Return [x, y] of the center of cell containing provided text 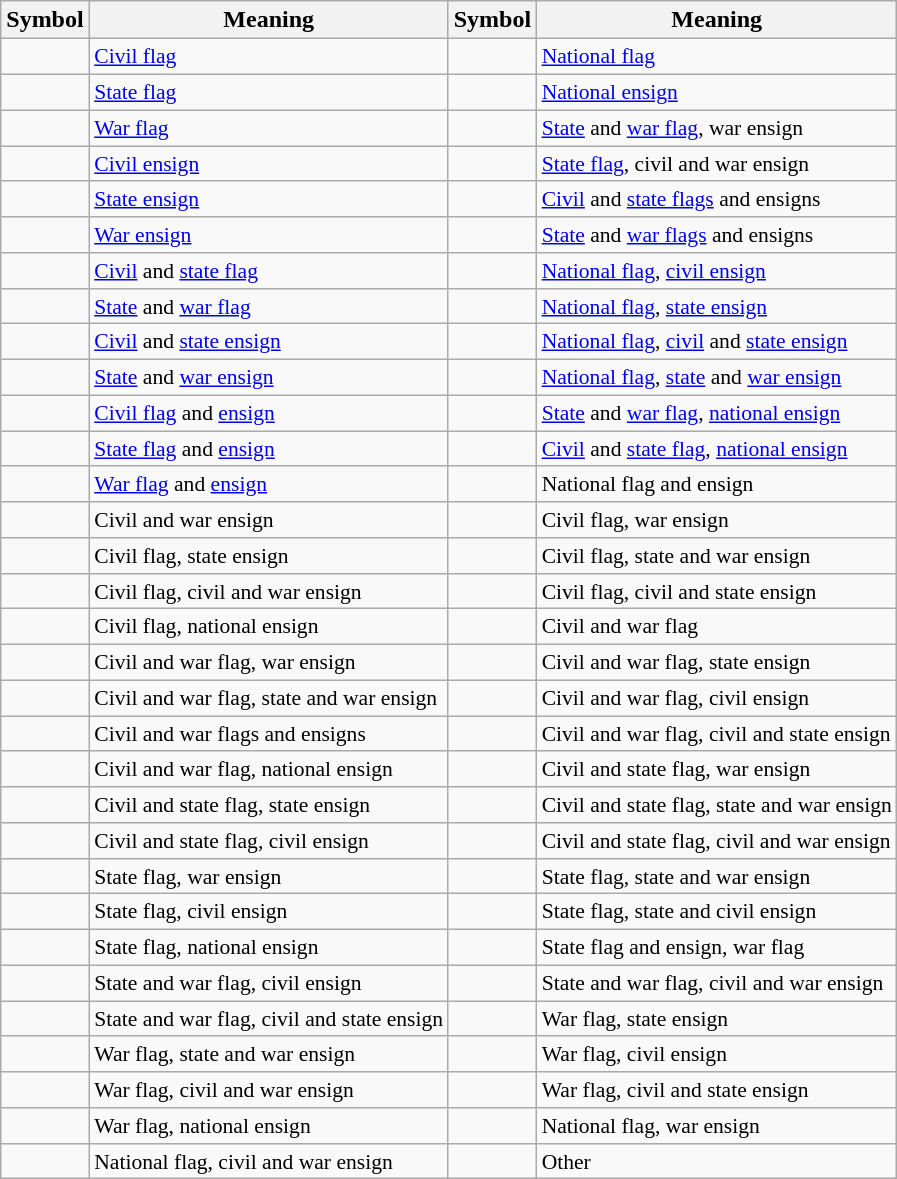
State and war flag, civil and war ensign [717, 983]
National flag, state and war ensign [717, 377]
State and war flag [268, 306]
Civil and war flag, state and war ensign [268, 698]
War ensign [268, 235]
War flag, civil ensign [717, 1054]
Civil and war flag [717, 627]
Civil flag, war ensign [717, 520]
War flag and ensign [268, 484]
National flag, state ensign [717, 306]
War flag, national ensign [268, 1126]
State and war flag, national ensign [717, 413]
State and war flag, war ensign [717, 128]
Civil and state flag, state and war ensign [717, 805]
Civil flag, national ensign [268, 627]
Civil flag, civil and state ensign [717, 591]
Civil and war flags and ensigns [268, 734]
Civil and war flag, civil and state ensign [717, 734]
Civil flag [268, 57]
Civil and state flag [268, 271]
Civil and state flag, national ensign [717, 449]
National flag and ensign [717, 484]
National flag [717, 57]
Civil flag, state ensign [268, 556]
National flag, civil and state ensign [717, 342]
State and war ensign [268, 377]
Civil and state ensign [268, 342]
State flag and ensign [268, 449]
State flag, national ensign [268, 947]
State flag, civil ensign [268, 912]
State and war flag, civil ensign [268, 983]
National flag, civil and war ensign [268, 1161]
State flag, state and war ensign [717, 876]
Civil ensign [268, 164]
Civil and state flags and ensigns [717, 199]
National flag, war ensign [717, 1126]
National ensign [717, 92]
War flag [268, 128]
Civil and war flag, state ensign [717, 662]
War flag, state and war ensign [268, 1054]
War flag, civil and war ensign [268, 1090]
State flag, civil and war ensign [717, 164]
Civil flag and ensign [268, 413]
Civil and war ensign [268, 520]
Civil and war flag, civil ensign [717, 698]
War flag, state ensign [717, 1019]
Civil and state flag, civil and war ensign [717, 841]
War flag, civil and state ensign [717, 1090]
Civil flag, civil and war ensign [268, 591]
State and war flag, civil and state ensign [268, 1019]
State and war flags and ensigns [717, 235]
Civil and state flag, war ensign [717, 769]
State flag, war ensign [268, 876]
Civil and state flag, state ensign [268, 805]
Civil and war flag, national ensign [268, 769]
State flag [268, 92]
State flag, state and civil ensign [717, 912]
Other [717, 1161]
National flag, civil ensign [717, 271]
State flag and ensign, war flag [717, 947]
State ensign [268, 199]
Civil and war flag, war ensign [268, 662]
Civil flag, state and war ensign [717, 556]
Civil and state flag, civil ensign [268, 841]
